Determine the (x, y) coordinate at the center of the cell enclosing the given text.  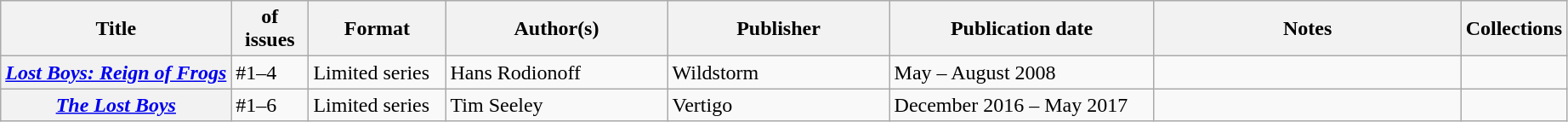
December 2016 – May 2017 (1022, 105)
Collections (1514, 29)
Publication date (1022, 29)
Publisher (779, 29)
Vertigo (779, 105)
Hans Rodionoff (556, 73)
The Lost Boys (116, 105)
Notes (1308, 29)
Format (378, 29)
Title (116, 29)
of issues (270, 29)
Wildstorm (779, 73)
Author(s) (556, 29)
May – August 2008 (1022, 73)
#1–4 (270, 73)
Lost Boys: Reign of Frogs (116, 73)
#1–6 (270, 105)
Tim Seeley (556, 105)
